Search for the cell housing the specified text and yield its (x, y) center coordinate. 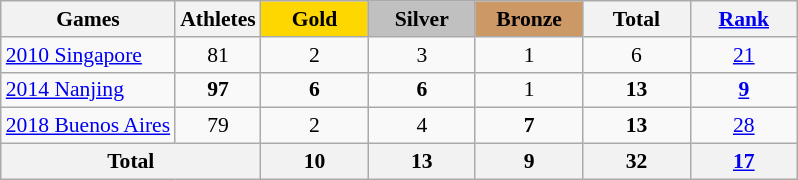
17 (744, 162)
97 (218, 90)
3 (422, 55)
2018 Buenos Aires (88, 126)
Athletes (218, 19)
28 (744, 126)
21 (744, 55)
Bronze (528, 19)
79 (218, 126)
Games (88, 19)
2010 Singapore (88, 55)
10 (314, 162)
Rank (744, 19)
2014 Nanjing (88, 90)
32 (636, 162)
81 (218, 55)
4 (422, 126)
Silver (422, 19)
Gold (314, 19)
7 (528, 126)
